Search for the cell housing the specified text and yield its [x, y] center coordinate. 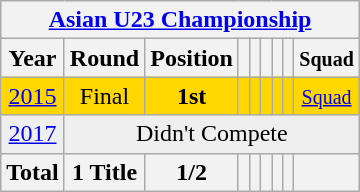
2015 [33, 96]
Total [33, 172]
1st [192, 96]
Round [104, 58]
Didn't Compete [212, 134]
Position [192, 58]
Asian U23 Championship [180, 20]
2017 [33, 134]
1 Title [104, 172]
Final [104, 96]
1/2 [192, 172]
Year [33, 58]
